Provide the (X, Y) coordinate of the cell's center where the given text is located.  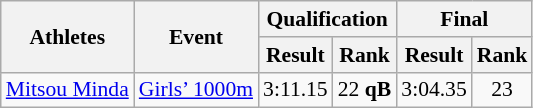
Mitsou Minda (68, 90)
3:11.15 (296, 90)
22 qB (365, 90)
3:04.35 (434, 90)
Athletes (68, 36)
23 (502, 90)
Girls’ 1000m (196, 90)
Final (464, 19)
Qualification (327, 19)
Event (196, 36)
